Locate the cell with the specified text and output its (X, Y) center coordinate. 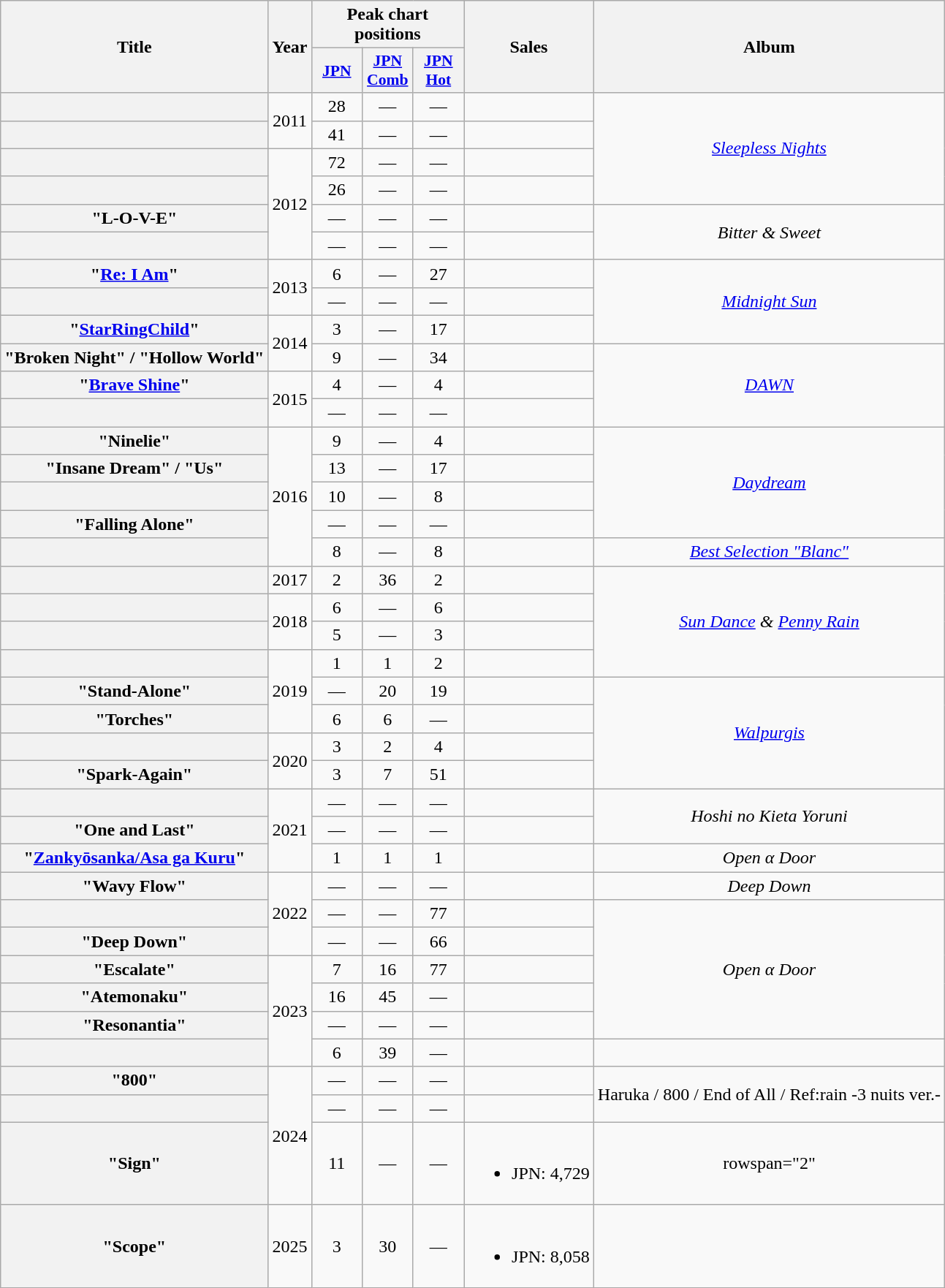
"Scope" (134, 1246)
Sales (529, 47)
"Ninelie" (134, 441)
"Stand-Alone" (134, 691)
13 (337, 469)
"Brave Shine" (134, 385)
2024 (289, 1136)
Peak chart positions (387, 25)
"Atemonaku" (134, 997)
Haruka / 800 / End of All / Ref:rain -3 nuits ver.- (769, 1094)
2019 (289, 691)
"Spark-Again" (134, 774)
Album (769, 47)
41 (337, 135)
45 (388, 997)
"Insane Dream" / "Us" (134, 469)
28 (337, 107)
"Escalate" (134, 969)
2017 (289, 580)
Daydream (769, 482)
11 (337, 1164)
"L-O-V-E" (134, 218)
"Sign" (134, 1164)
2013 (289, 287)
"Falling Alone" (134, 524)
"StarRingChild" (134, 329)
51 (439, 774)
72 (337, 162)
Deep Down (769, 886)
20 (388, 691)
JPNHot (439, 70)
26 (337, 190)
Bitter & Sweet (769, 232)
"Re: I Am" (134, 273)
"Resonantia" (134, 1025)
JPN: 8,058 (529, 1246)
"Broken Night" / "Hollow World" (134, 357)
Midnight Sun (769, 301)
34 (439, 357)
Best Selection "Blanc" (769, 552)
"Deep Down" (134, 942)
2015 (289, 399)
Hoshi no Kieta Yoruni (769, 816)
2022 (289, 914)
66 (439, 942)
"One and Last" (134, 830)
36 (388, 580)
rowspan="2" (769, 1164)
JPN: 4,729 (529, 1164)
Sleepless Nights (769, 148)
Walpurgis (769, 732)
DAWN (769, 385)
39 (388, 1053)
Sun Dance & Penny Rain (769, 621)
"800" (134, 1080)
2012 (289, 204)
2016 (289, 496)
2014 (289, 343)
30 (388, 1246)
JPNComb (388, 70)
2020 (289, 760)
2011 (289, 121)
2018 (289, 621)
5 (337, 635)
19 (439, 691)
27 (439, 273)
2025 (289, 1246)
2021 (289, 830)
2023 (289, 1011)
Year (289, 47)
"Torches" (134, 719)
"Wavy Flow" (134, 886)
JPN (337, 70)
"Zankyōsanka/Asa ga Kuru" (134, 858)
Title (134, 47)
10 (337, 496)
